Detect which cell encompasses the target text, then output its [x, y] center coordinate. 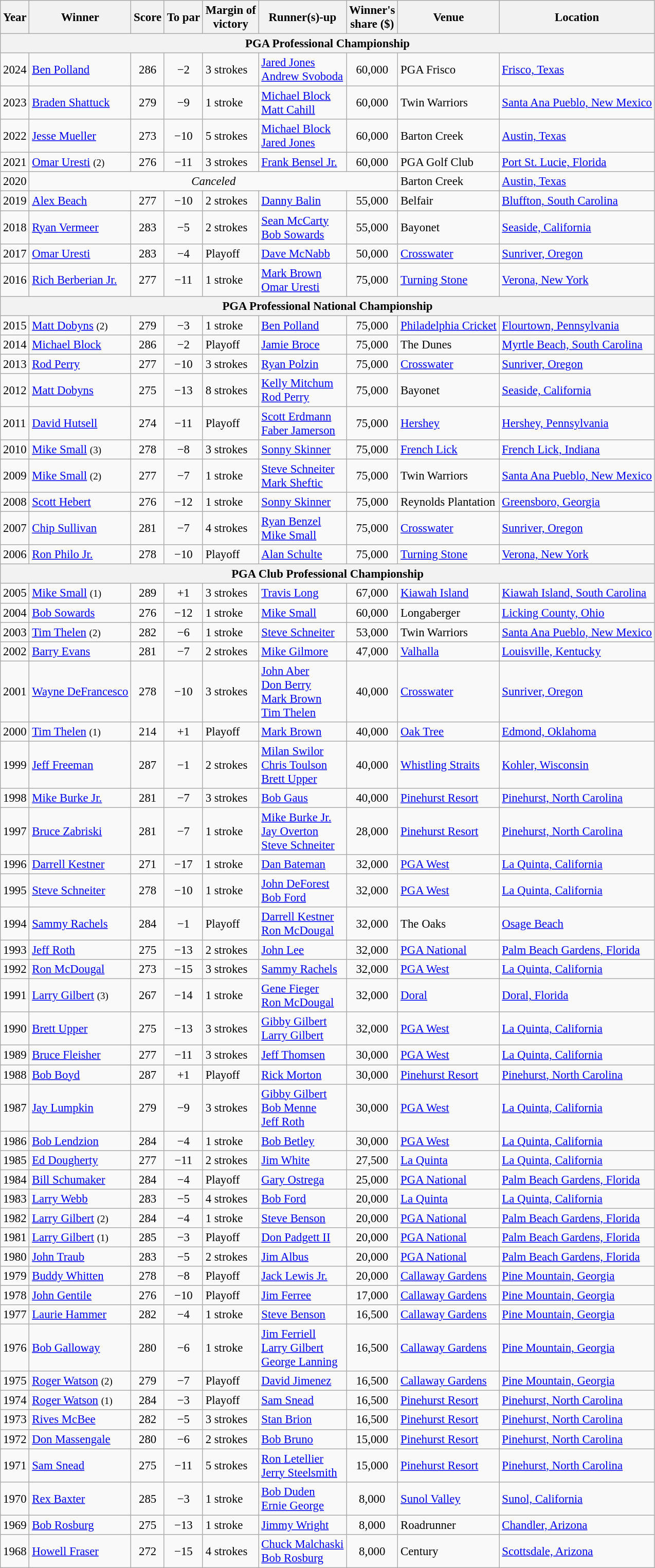
Winner [80, 17]
Jared JonesAndrew Svoboda [302, 70]
2007 [15, 528]
Alex Beach [80, 201]
1972 [15, 1439]
2005 [15, 594]
Mike Gilmore [302, 651]
Buddy Whitten [80, 1276]
Sunol Valley [448, 1499]
50,000 [372, 253]
2006 [15, 555]
1990 [15, 1029]
Venue [448, 17]
Darrell KestnerRon McDougal [302, 924]
Jim FerriellLarry GilbertGeorge Lanning [302, 1348]
Louisville, Kentucky [577, 651]
Jim White [302, 1160]
Jim Albus [302, 1257]
Sean McCartyBob Sowards [302, 227]
David Hutsell [80, 423]
French Lick [448, 450]
17,000 [372, 1296]
Bob Rosburg [80, 1525]
2022 [15, 136]
2015 [15, 325]
2000 [15, 732]
Longaberger [448, 613]
2016 [15, 280]
1978 [15, 1296]
67,000 [372, 594]
1985 [15, 1160]
Reynolds Plantation [448, 502]
Mark Brown [302, 732]
Laurie Hammer [80, 1315]
Tim Thelen (2) [80, 632]
Jesse Mueller [80, 136]
John Traub [80, 1257]
2014 [15, 345]
Winner'sshare ($) [372, 17]
Kohler, Wisconsin [577, 765]
Scottsdale, Arizona [577, 1551]
Kiawah Island [448, 594]
Edmond, Oklahoma [577, 732]
2001 [15, 692]
1988 [15, 1075]
Scott Hebert [80, 502]
2021 [15, 162]
1975 [15, 1381]
Bob Boyd [80, 1075]
1971 [15, 1466]
28,000 [372, 831]
Rick Morton [302, 1075]
PGA Frisco [448, 70]
The Dunes [448, 345]
Philadelphia Cricket [448, 325]
1993 [15, 950]
Matt Dobyns (2) [80, 325]
1981 [15, 1238]
Rex Baxter [80, 1499]
John DeForestBob Ford [302, 891]
272 [148, 1551]
Jack Lewis Jr. [302, 1276]
1970 [15, 1499]
Doral [448, 996]
Stan Brion [302, 1420]
53,000 [372, 632]
Ryan Vermeer [80, 227]
Roger Watson (1) [80, 1400]
1976 [15, 1348]
2020 [15, 181]
Bob Sowards [80, 613]
John AberDon BerryMark BrownTim Thelen [302, 692]
Gibby GilbertBob MenneJeff Roth [302, 1108]
25,000 [372, 1179]
Ryan BenzelMike Small [302, 528]
8 strokes [230, 391]
Kiawah Island, South Carolina [577, 594]
Dave McNabb [302, 253]
2012 [15, 391]
Ryan Polzin [302, 364]
Mike Small (1) [80, 594]
2018 [15, 227]
Tim Thelen (1) [80, 732]
1999 [15, 765]
Jamie Broce [302, 345]
Bluffton, South Carolina [577, 201]
Bruce Zabriski [80, 831]
1973 [15, 1420]
Bob Betley [302, 1141]
2002 [15, 651]
Mike Small [302, 613]
2003 [15, 632]
Darrell Kestner [80, 864]
2024 [15, 70]
2010 [15, 450]
John Lee [302, 950]
1984 [15, 1179]
Omar Uresti (2) [80, 162]
Michael BlockJared Jones [302, 136]
Score [148, 17]
Bob DudenErnie George [302, 1499]
Port St. Lucie, Florida [577, 162]
Bob Bruno [302, 1439]
27,500 [372, 1160]
1969 [15, 1525]
Runner(s)-up [302, 17]
Braden Shattuck [80, 103]
Danny Balin [302, 201]
Howell Fraser [80, 1551]
French Lick, Indiana [577, 450]
PGA Golf Club [448, 162]
Chip Sullivan [80, 528]
Michael BlockMatt Cahill [302, 103]
Brett Upper [80, 1029]
Margin ofvictory [230, 17]
2009 [15, 476]
PGA Professional Championship [328, 44]
1986 [15, 1141]
1974 [15, 1400]
1989 [15, 1055]
Hershey, Pennsylvania [577, 423]
Rich Berberian Jr. [80, 280]
2004 [15, 613]
Valhalla [448, 651]
Mike Small (3) [80, 450]
Hershey [448, 423]
Bob Gaus [302, 798]
Gary Ostrega [302, 1179]
1991 [15, 996]
Don Padgett II [302, 1238]
Canceled [214, 181]
Mark BrownOmar Uresti [302, 280]
Sunol, California [577, 1499]
Ron McDougal [80, 969]
1979 [15, 1276]
Michael Block [80, 345]
1968 [15, 1551]
Travis Long [302, 594]
Omar Uresti [80, 253]
2017 [15, 253]
Jimmy Wright [302, 1525]
PGA Professional National Championship [328, 306]
1987 [15, 1108]
Oak Tree [448, 732]
Scott ErdmannFaber Jamerson [302, 423]
1995 [15, 891]
PGA Club Professional Championship [328, 574]
Bill Schumaker [80, 1179]
Whistling Straits [448, 765]
To par [183, 17]
1994 [15, 924]
Ron Philo Jr. [80, 555]
Steve SchneiterMark Sheftic [302, 476]
Rives McBee [80, 1420]
271 [148, 864]
1977 [15, 1315]
Mike Small (2) [80, 476]
Frank Bensel Jr. [302, 162]
Bob Ford [302, 1199]
2008 [15, 502]
Belfair [448, 201]
47,000 [372, 651]
Chandler, Arizona [577, 1525]
274 [148, 423]
−17 [183, 864]
Century [448, 1551]
John Gentile [80, 1296]
Jeff Roth [80, 950]
Larry Webb [80, 1199]
Roadrunner [448, 1525]
2023 [15, 103]
Larry Gilbert (1) [80, 1238]
Ron LetellierJerry Steelsmith [302, 1466]
1998 [15, 798]
Ed Dougherty [80, 1160]
Chuck MalchaskiBob Rosburg [302, 1551]
Don Massengale [80, 1439]
Barry Evans [80, 651]
1980 [15, 1257]
Matt Dobyns [80, 391]
Jeff Freeman [80, 765]
Jim Ferree [302, 1296]
Bob Lendzion [80, 1141]
Dan Bateman [302, 864]
Larry Gilbert (2) [80, 1218]
Milan SwilorChris ToulsonBrett Upper [302, 765]
Bob Galloway [80, 1348]
1982 [15, 1218]
Bruce Fleisher [80, 1055]
Frisco, Texas [577, 70]
Alan Schulte [302, 555]
Larry Gilbert (3) [80, 996]
214 [148, 732]
1997 [15, 831]
Year [15, 17]
Rod Perry [80, 364]
Mike Burke Jr. [80, 798]
David Jimenez [302, 1381]
2011 [15, 423]
The Oaks [448, 924]
Greensboro, Georgia [577, 502]
Location [577, 17]
Kelly MitchumRod Perry [302, 391]
Myrtle Beach, South Carolina [577, 345]
Osage Beach [577, 924]
1996 [15, 864]
1983 [15, 1199]
Jeff Thomsen [302, 1055]
2019 [15, 201]
Gene FiegerRon McDougal [302, 996]
2013 [15, 364]
1992 [15, 969]
Wayne DeFrancesco [80, 692]
Licking County, Ohio [577, 613]
Mike Burke Jr.Jay OvertonSteve Schneiter [302, 831]
289 [148, 594]
−14 [183, 996]
Jay Lumpkin [80, 1108]
Roger Watson (2) [80, 1381]
Flourtown, Pennsylvania [577, 325]
267 [148, 996]
Gibby GilbertLarry Gilbert [302, 1029]
Doral, Florida [577, 996]
